Extract the [X, Y] coordinate from the center of the cell holding the provided text.  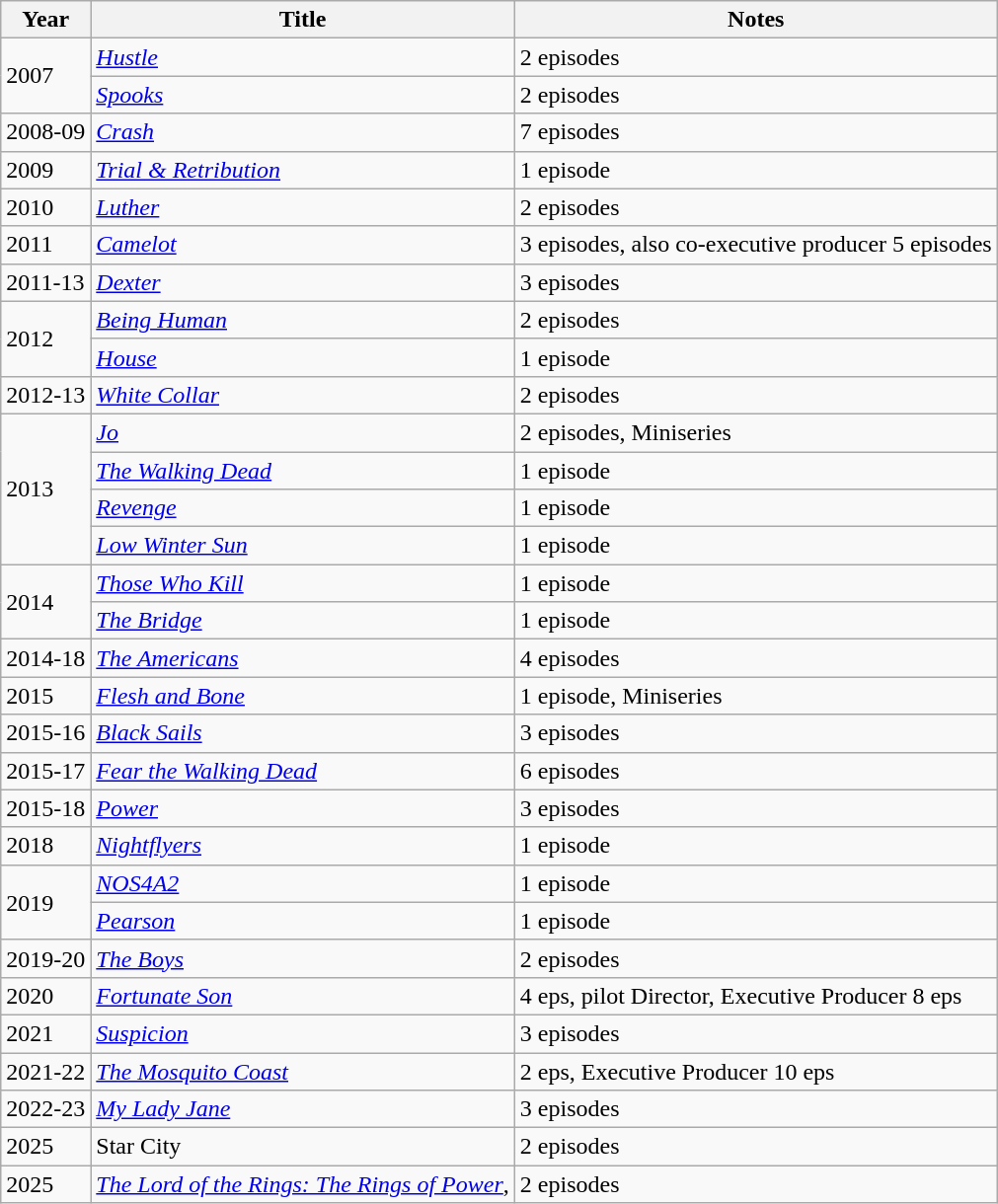
2013 [45, 489]
2014-18 [45, 658]
Power [303, 808]
Title [303, 20]
2021 [45, 1033]
2015 [45, 696]
2014 [45, 602]
2018 [45, 846]
4 eps, pilot Director, Executive Producer 8 eps [756, 996]
The Americans [303, 658]
2011-13 [45, 282]
2011 [45, 245]
2019-20 [45, 958]
Notes [756, 20]
2012-13 [45, 395]
2 episodes, Miniseries [756, 432]
The Boys [303, 958]
2007 [45, 76]
Camelot [303, 245]
Fear the Walking Dead [303, 771]
1 episode, Miniseries [756, 696]
NOS4A2 [303, 883]
Dexter [303, 282]
The Walking Dead [303, 471]
The Mosquito Coast [303, 1071]
2019 [45, 902]
Year [45, 20]
2022-23 [45, 1109]
Spooks [303, 95]
Flesh and Bone [303, 696]
2021-22 [45, 1071]
2 eps, Executive Producer 10 eps [756, 1071]
Revenge [303, 508]
7 episodes [756, 132]
White Collar [303, 395]
Trial & Retribution [303, 170]
2010 [45, 207]
The Lord of the Rings: The Rings of Power, [303, 1184]
Jo [303, 432]
Hustle [303, 57]
Fortunate Son [303, 996]
2015-16 [45, 733]
Low Winter Sun [303, 546]
2012 [45, 339]
2009 [45, 170]
Luther [303, 207]
Those Who Kill [303, 583]
Crash [303, 132]
Nightflyers [303, 846]
6 episodes [756, 771]
3 episodes, also co-executive producer 5 episodes [756, 245]
Black Sails [303, 733]
4 episodes [756, 658]
The Bridge [303, 621]
2008-09 [45, 132]
Suspicion [303, 1033]
My Lady Jane [303, 1109]
2015-17 [45, 771]
Being Human [303, 320]
Star City [303, 1147]
Pearson [303, 921]
2020 [45, 996]
2015-18 [45, 808]
House [303, 357]
